Scan for the cell matching the given text and deliver its [x, y] coordinate at center. 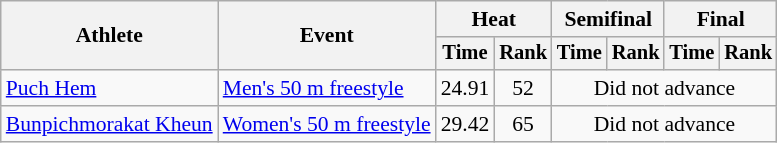
Women's 50 m freestyle [327, 124]
Final [720, 19]
Event [327, 36]
Men's 50 m freestyle [327, 88]
Heat [494, 19]
Athlete [110, 36]
29.42 [466, 124]
24.91 [466, 88]
52 [523, 88]
Bunpichmorakat Kheun [110, 124]
Semifinal [608, 19]
Puch Hem [110, 88]
65 [523, 124]
